For the text-containing cell, return its midpoint in (x, y) coordinate format. 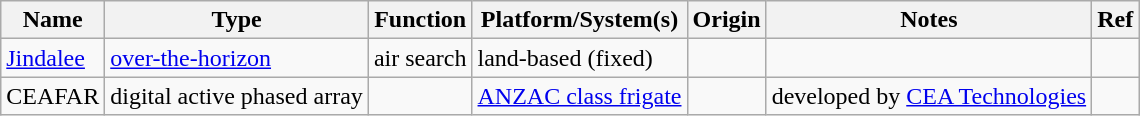
Function (420, 20)
Origin (726, 20)
developed by CEA Technologies (929, 96)
Name (53, 20)
Ref (1116, 20)
land-based (fixed) (580, 58)
digital active phased array (237, 96)
Notes (929, 20)
over-the-horizon (237, 58)
CEAFAR (53, 96)
ANZAC class frigate (580, 96)
air search (420, 58)
Type (237, 20)
Jindalee (53, 58)
Platform/System(s) (580, 20)
